Pinpoint the cell where the given text exists, returning its (X, Y) midpoint coordinate. 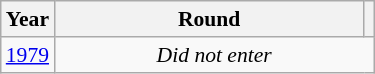
Year (28, 19)
Did not enter (214, 55)
1979 (28, 55)
Round (209, 19)
